Provide the [X, Y] coordinate of the cell's center where the given text is located.  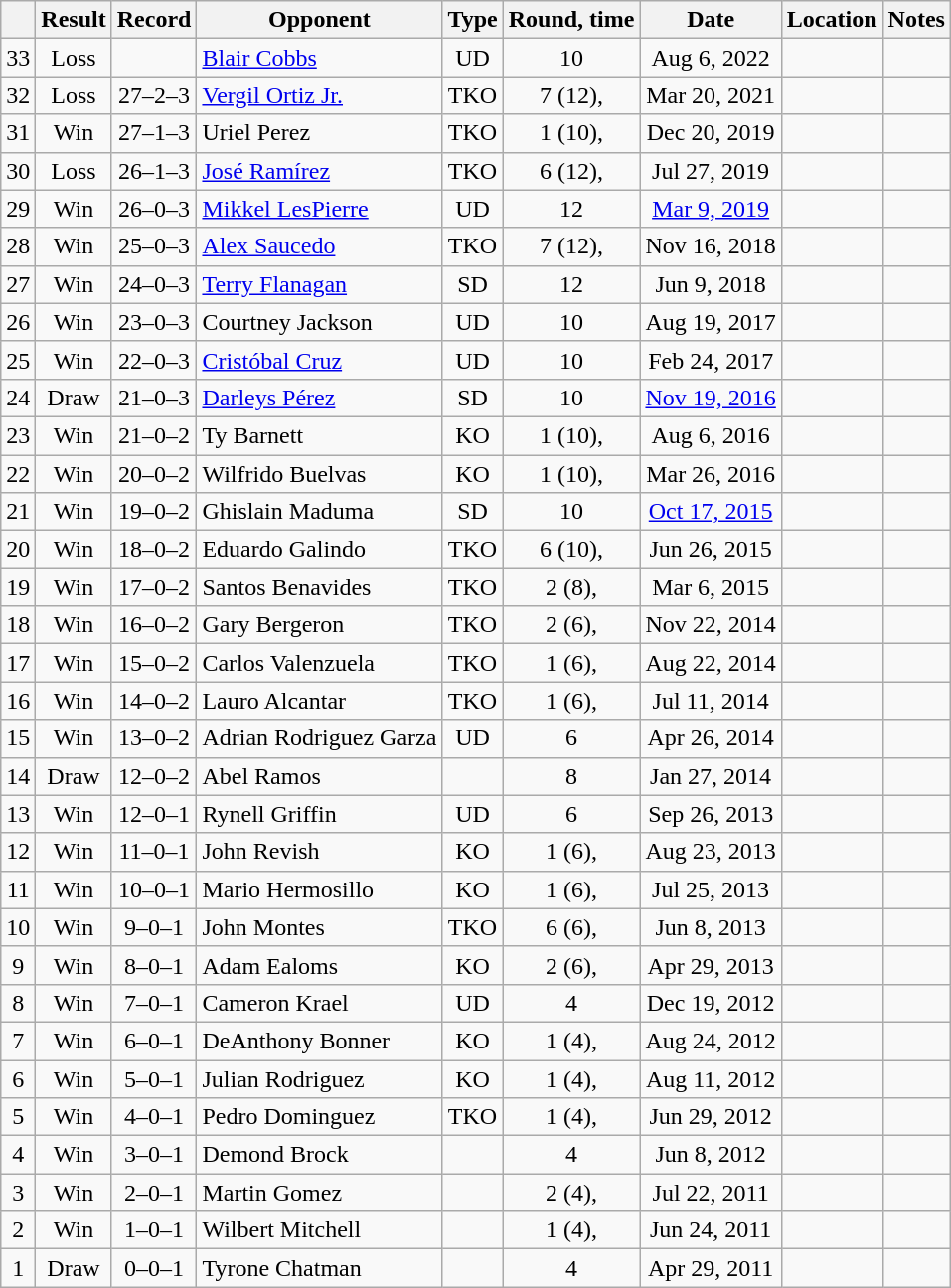
Mar 9, 2019 [711, 209]
14 [18, 776]
Jul 11, 2014 [711, 701]
17 [18, 663]
Feb 24, 2017 [711, 360]
Aug 6, 2022 [711, 58]
7–0–1 [154, 1003]
Mar 6, 2015 [711, 587]
Aug 22, 2014 [711, 663]
5–0–1 [154, 1078]
John Revish [320, 852]
Jun 26, 2015 [711, 550]
Uriel Perez [320, 133]
José Ramírez [320, 171]
Apr 29, 2011 [711, 1268]
24–0–3 [154, 284]
10–0–1 [154, 889]
6–0–1 [154, 1041]
8–0–1 [154, 965]
Jun 8, 2012 [711, 1155]
15–0–2 [154, 663]
Eduardo Galindo [320, 550]
3 [18, 1193]
Jun 8, 2013 [711, 927]
Aug 6, 2016 [711, 435]
27–2–3 [154, 95]
32 [18, 95]
Vergil Ortiz Jr. [320, 95]
Wilbert Mitchell [320, 1230]
Record [154, 20]
20–0–2 [154, 474]
Mar 26, 2016 [711, 474]
Aug 24, 2012 [711, 1041]
14–0–2 [154, 701]
Demond Brock [320, 1155]
Tyrone Chatman [320, 1268]
Dec 19, 2012 [711, 1003]
25 [18, 360]
33 [18, 58]
Round, time [571, 20]
1 [18, 1268]
Santos Benavides [320, 587]
Ty Barnett [320, 435]
Aug 11, 2012 [711, 1078]
Cameron Krael [320, 1003]
30 [18, 171]
3–0–1 [154, 1155]
Notes [916, 20]
19–0–2 [154, 512]
6 (6), [571, 927]
6 (10), [571, 550]
26 [18, 322]
20 [18, 550]
Julian Rodriguez [320, 1078]
Adam Ealoms [320, 965]
16 [18, 701]
Jul 25, 2013 [711, 889]
11 [18, 889]
Terry Flanagan [320, 284]
Dec 20, 2019 [711, 133]
11–0–1 [154, 852]
21–0–2 [154, 435]
Mario Hermosillo [320, 889]
Abel Ramos [320, 776]
18–0–2 [154, 550]
2 (4), [571, 1193]
Carlos Valenzuela [320, 663]
Opponent [320, 20]
Mikkel LesPierre [320, 209]
Alex Saucedo [320, 246]
Aug 23, 2013 [711, 852]
Type [473, 20]
7 [18, 1041]
12–0–1 [154, 814]
Cristóbal Cruz [320, 360]
2–0–1 [154, 1193]
22–0–3 [154, 360]
Jul 27, 2019 [711, 171]
13 [18, 814]
Adrian Rodriguez Garza [320, 738]
13–0–2 [154, 738]
Location [832, 20]
Martin Gomez [320, 1193]
27 [18, 284]
26–1–3 [154, 171]
9 [18, 965]
2 (8), [571, 587]
15 [18, 738]
Pedro Dominguez [320, 1117]
29 [18, 209]
Jan 27, 2014 [711, 776]
12–0–2 [154, 776]
0–0–1 [154, 1268]
Darleys Pérez [320, 398]
DeAnthony Bonner [320, 1041]
1–0–1 [154, 1230]
Mar 20, 2021 [711, 95]
19 [18, 587]
Jul 22, 2011 [711, 1193]
Oct 17, 2015 [711, 512]
Lauro Alcantar [320, 701]
Courtney Jackson [320, 322]
9–0–1 [154, 927]
31 [18, 133]
24 [18, 398]
John Montes [320, 927]
Nov 16, 2018 [711, 246]
Apr 26, 2014 [711, 738]
25–0–3 [154, 246]
Blair Cobbs [320, 58]
Result [74, 20]
Date [711, 20]
23–0–3 [154, 322]
4–0–1 [154, 1117]
Ghislain Maduma [320, 512]
Nov 19, 2016 [711, 398]
22 [18, 474]
23 [18, 435]
Jun 9, 2018 [711, 284]
Jun 29, 2012 [711, 1117]
Sep 26, 2013 [711, 814]
Rynell Griffin [320, 814]
Nov 22, 2014 [711, 625]
28 [18, 246]
Gary Bergeron [320, 625]
18 [18, 625]
2 [18, 1230]
17–0–2 [154, 587]
6 (12), [571, 171]
27–1–3 [154, 133]
26–0–3 [154, 209]
Wilfrido Buelvas [320, 474]
21 [18, 512]
16–0–2 [154, 625]
5 [18, 1117]
Apr 29, 2013 [711, 965]
Aug 19, 2017 [711, 322]
21–0–3 [154, 398]
Jun 24, 2011 [711, 1230]
